For the text-containing cell, return its midpoint in [X, Y] coordinate format. 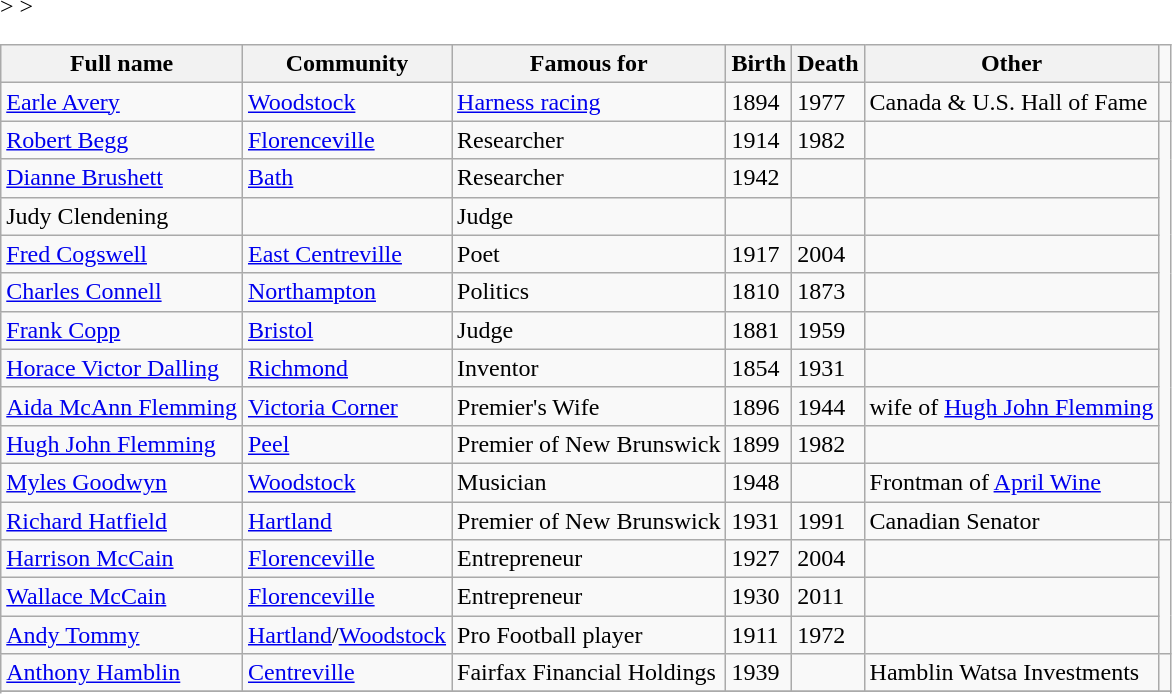
Premier's Wife [589, 406]
Canadian Senator [1012, 521]
Anthony Hamblin [122, 673]
Politics [589, 292]
Peel [346, 444]
1959 [828, 330]
Fred Cogswell [122, 254]
Charles Connell [122, 292]
Harness racing [589, 102]
East Centreville [346, 254]
wife of Hugh John Flemming [1012, 406]
Harrison McCain [122, 559]
1977 [828, 102]
Frontman of April Wine [1012, 482]
Bristol [346, 330]
Judy Clendening [122, 216]
Earle Avery [122, 102]
1911 [759, 635]
1894 [759, 102]
1881 [759, 330]
1942 [759, 178]
2011 [828, 597]
Dianne Brushett [122, 178]
Death [828, 64]
Richmond [346, 368]
Inventor [589, 368]
Birth [759, 64]
Canada & U.S. Hall of Fame [1012, 102]
1899 [759, 444]
Bath [346, 178]
Hamblin Watsa Investments [1012, 673]
1873 [828, 292]
1927 [759, 559]
1944 [828, 406]
Famous for [589, 64]
1948 [759, 482]
Victoria Corner [346, 406]
Full name [122, 64]
Other [1012, 64]
Andy Tommy [122, 635]
1972 [828, 635]
1930 [759, 597]
1939 [759, 673]
Northampton [346, 292]
1810 [759, 292]
Pro Football player [589, 635]
Frank Copp [122, 330]
1896 [759, 406]
1914 [759, 140]
1991 [828, 521]
Musician [589, 482]
Poet [589, 254]
Aida McAnn Flemming [122, 406]
Community [346, 64]
Hartland [346, 521]
Hugh John Flemming [122, 444]
Richard Hatfield [122, 521]
Wallace McCain [122, 597]
Horace Victor Dalling [122, 368]
Fairfax Financial Holdings [589, 673]
1854 [759, 368]
Robert Begg [122, 140]
Centreville [346, 673]
1917 [759, 254]
Hartland/Woodstock [346, 635]
Myles Goodwyn [122, 482]
